Scan for the cell matching the given text and deliver its [x, y] coordinate at center. 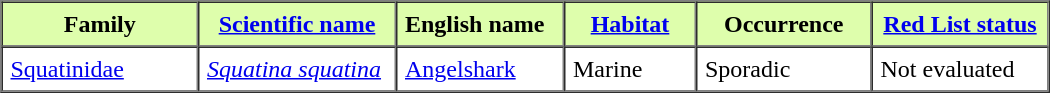
Scientific name [297, 24]
Sporadic [784, 68]
Marine [630, 68]
Squatina squatina [297, 68]
Squatinidae [100, 68]
Occurrence [784, 24]
Not evaluated [960, 68]
Habitat [630, 24]
Red List status [960, 24]
Angelshark [480, 68]
English name [480, 24]
Family [100, 24]
